For the text-containing cell, return its midpoint in [x, y] coordinate format. 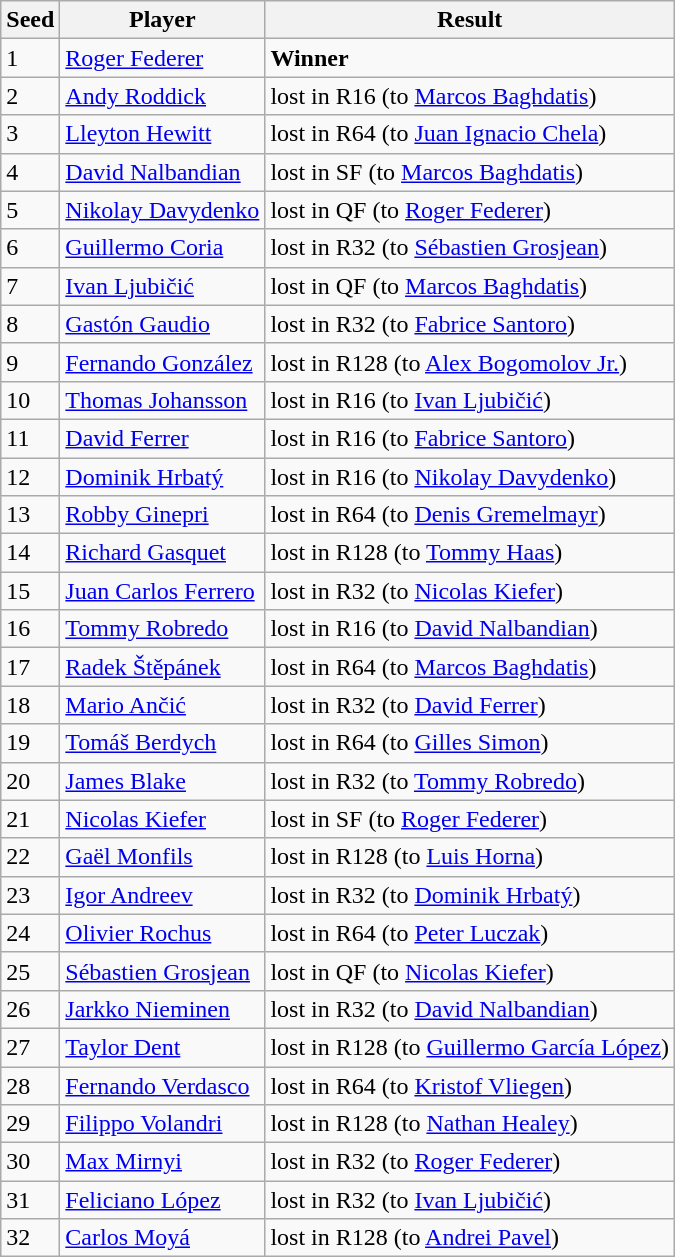
18 [30, 705]
lost in R128 (to Tommy Haas) [470, 553]
lost in R32 (to David Nalbandian) [470, 1009]
Winner [470, 58]
20 [30, 781]
12 [30, 477]
28 [30, 1085]
Radek Štěpánek [162, 667]
32 [30, 1238]
9 [30, 362]
lost in R32 (to Fabrice Santoro) [470, 324]
15 [30, 591]
Fernando González [162, 362]
Tomáš Berdych [162, 743]
lost in R128 (to Andrei Pavel) [470, 1238]
Max Mirnyi [162, 1162]
30 [30, 1162]
24 [30, 933]
lost in R64 (to Peter Luczak) [470, 933]
Robby Ginepri [162, 515]
31 [30, 1200]
lost in R32 (to David Ferrer) [470, 705]
lost in R16 (to Nikolay Davydenko) [470, 477]
Nicolas Kiefer [162, 819]
Filippo Volandri [162, 1124]
22 [30, 857]
lost in R32 (to Tommy Robredo) [470, 781]
lost in R32 (to Sébastien Grosjean) [470, 248]
David Nalbandian [162, 172]
25 [30, 971]
Roger Federer [162, 58]
lost in QF (to Nicolas Kiefer) [470, 971]
lost in R64 (to Denis Gremelmayr) [470, 515]
Gaël Monfils [162, 857]
17 [30, 667]
Taylor Dent [162, 1047]
Ivan Ljubičić [162, 286]
lost in R64 (to Gilles Simon) [470, 743]
21 [30, 819]
4 [30, 172]
lost in QF (to Roger Federer) [470, 210]
6 [30, 248]
Jarkko Nieminen [162, 1009]
Mario Ančić [162, 705]
2 [30, 96]
16 [30, 629]
Juan Carlos Ferrero [162, 591]
Guillermo Coria [162, 248]
lost in R128 (to Luis Horna) [470, 857]
Thomas Johansson [162, 400]
lost in R32 (to Nicolas Kiefer) [470, 591]
Nikolay Davydenko [162, 210]
lost in R32 (to Roger Federer) [470, 1162]
Dominik Hrbatý [162, 477]
lost in R16 (to Marcos Baghdatis) [470, 96]
Feliciano López [162, 1200]
Carlos Moyá [162, 1238]
Igor Andreev [162, 895]
Lleyton Hewitt [162, 134]
lost in R128 (to Guillermo García López) [470, 1047]
23 [30, 895]
lost in R16 (to David Nalbandian) [470, 629]
lost in R16 (to Ivan Ljubičić) [470, 400]
7 [30, 286]
lost in SF (to Marcos Baghdatis) [470, 172]
Sébastien Grosjean [162, 971]
lost in R64 (to Juan Ignacio Chela) [470, 134]
Player [162, 20]
1 [30, 58]
lost in R128 (to Alex Bogomolov Jr.) [470, 362]
lost in R128 (to Nathan Healey) [470, 1124]
Tommy Robredo [162, 629]
Result [470, 20]
Olivier Rochus [162, 933]
8 [30, 324]
lost in R16 (to Fabrice Santoro) [470, 438]
3 [30, 134]
29 [30, 1124]
27 [30, 1047]
lost in R64 (to Marcos Baghdatis) [470, 667]
Seed [30, 20]
26 [30, 1009]
Richard Gasquet [162, 553]
lost in R64 (to Kristof Vliegen) [470, 1085]
lost in SF (to Roger Federer) [470, 819]
19 [30, 743]
14 [30, 553]
13 [30, 515]
lost in R32 (to Ivan Ljubičić) [470, 1200]
5 [30, 210]
Fernando Verdasco [162, 1085]
lost in QF (to Marcos Baghdatis) [470, 286]
10 [30, 400]
Andy Roddick [162, 96]
lost in R32 (to Dominik Hrbatý) [470, 895]
David Ferrer [162, 438]
Gastón Gaudio [162, 324]
James Blake [162, 781]
11 [30, 438]
